For the text-containing cell, return its midpoint in (x, y) coordinate format. 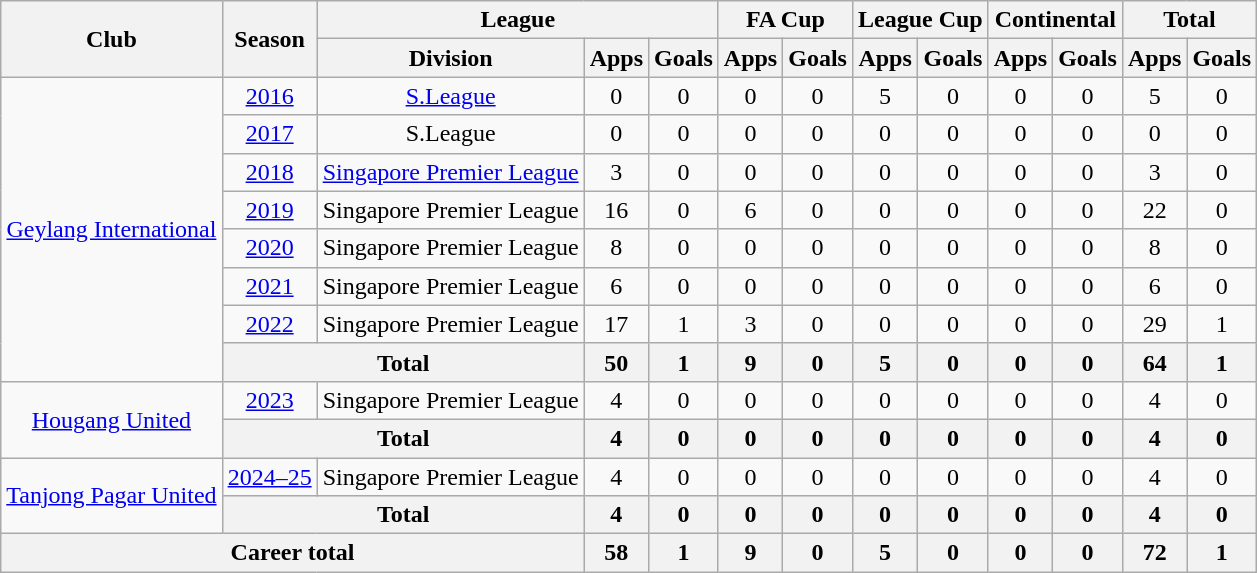
2016 (270, 96)
2018 (270, 172)
72 (1154, 553)
2017 (270, 134)
2021 (270, 286)
2024–25 (270, 477)
2020 (270, 248)
50 (616, 362)
Geylang International (112, 229)
2023 (270, 400)
22 (1154, 210)
League (518, 20)
FA Cup (785, 20)
Continental (1055, 20)
2022 (270, 324)
2019 (270, 210)
17 (616, 324)
Season (270, 39)
64 (1154, 362)
Career total (292, 553)
Club (112, 39)
16 (616, 210)
Tanjong Pagar United (112, 496)
58 (616, 553)
Hougang United (112, 419)
29 (1154, 324)
League Cup (920, 20)
Division (450, 58)
